For the text-containing cell, return its midpoint in [x, y] coordinate format. 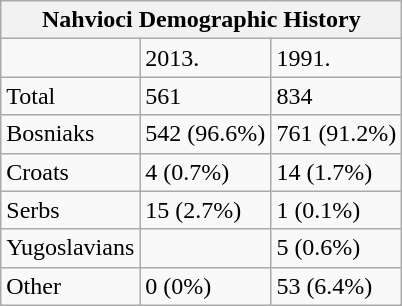
53 (6.4%) [336, 286]
Other [70, 286]
2013. [206, 58]
1 (0.1%) [336, 210]
Total [70, 96]
15 (2.7%) [206, 210]
Croats [70, 172]
834 [336, 96]
Bosniaks [70, 134]
Nahvioci Demographic History [202, 20]
5 (0.6%) [336, 248]
4 (0.7%) [206, 172]
542 (96.6%) [206, 134]
1991. [336, 58]
761 (91.2%) [336, 134]
14 (1.7%) [336, 172]
0 (0%) [206, 286]
Yugoslavians [70, 248]
Serbs [70, 210]
561 [206, 96]
